Detect which cell encompasses the target text, then output its [X, Y] center coordinate. 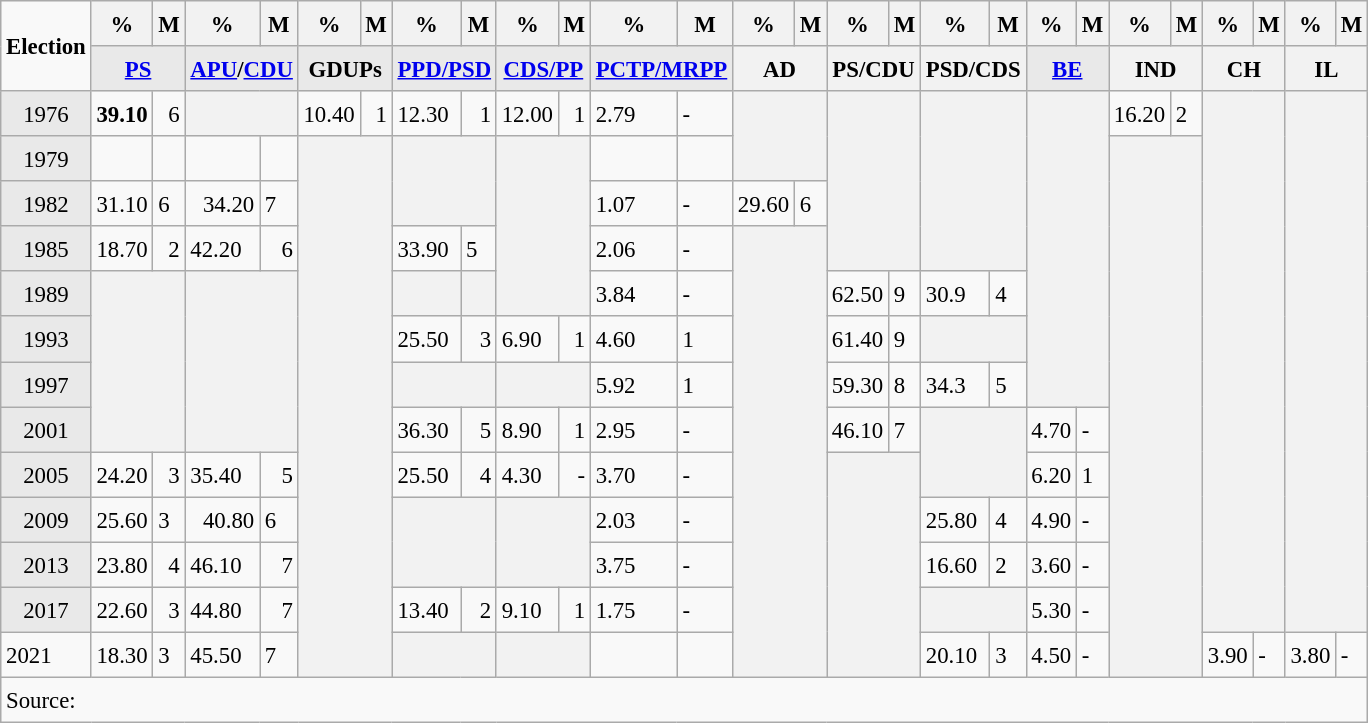
4.50 [1051, 654]
34.3 [954, 384]
2.95 [634, 430]
6.90 [527, 340]
42.20 [222, 248]
3.75 [634, 564]
3.70 [634, 474]
Source: [684, 700]
1997 [46, 384]
1993 [46, 340]
2.03 [634, 520]
1976 [46, 114]
9.10 [527, 610]
1985 [46, 248]
4.70 [1051, 430]
18.30 [122, 654]
34.20 [222, 204]
2013 [46, 564]
1989 [46, 294]
25.60 [122, 520]
29.60 [764, 204]
24.20 [122, 474]
4.90 [1051, 520]
25.80 [954, 520]
BE [1068, 68]
40.80 [222, 520]
2017 [46, 610]
3.90 [1228, 654]
10.40 [329, 114]
AD [780, 68]
61.40 [857, 340]
44.80 [222, 610]
IL [1326, 68]
4.30 [527, 474]
16.60 [954, 564]
31.10 [122, 204]
3.80 [1310, 654]
2021 [46, 654]
CDS/PP [543, 68]
IND [1156, 68]
62.50 [857, 294]
16.20 [1140, 114]
GDUPs [345, 68]
6.20 [1051, 474]
23.80 [122, 564]
36.30 [426, 430]
4.60 [634, 340]
CH [1244, 68]
30.9 [954, 294]
2.79 [634, 114]
18.70 [122, 248]
45.50 [222, 654]
5.30 [1051, 610]
20.10 [954, 654]
Election [46, 46]
5.92 [634, 384]
1.07 [634, 204]
8 [904, 384]
APU/CDU [242, 68]
2005 [46, 474]
2001 [46, 430]
PSD/CDS [973, 68]
12.30 [426, 114]
8.90 [527, 430]
1.75 [634, 610]
35.40 [222, 474]
22.60 [122, 610]
33.90 [426, 248]
3.60 [1051, 564]
2009 [46, 520]
12.00 [527, 114]
1982 [46, 204]
59.30 [857, 384]
13.40 [426, 610]
39.10 [122, 114]
PPD/PSD [444, 68]
3.84 [634, 294]
PS [138, 68]
PCTP/MRPP [661, 68]
2.06 [634, 248]
PS/CDU [873, 68]
1979 [46, 158]
